Detect which cell encompasses the target text, then output its (X, Y) center coordinate. 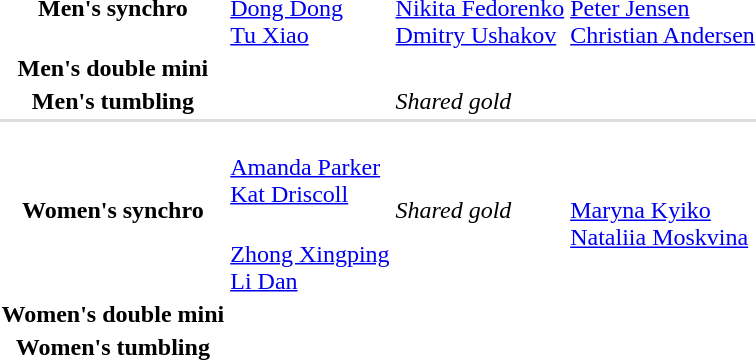
Amanda ParkerKat Driscoll (310, 167)
Women's synchro (113, 210)
Women's double mini (113, 314)
Zhong XingpingLi Dan (310, 254)
Men's tumbling (113, 101)
Men's double mini (113, 68)
